Output the (x, y) coordinate of the center of the cell containing the given text.  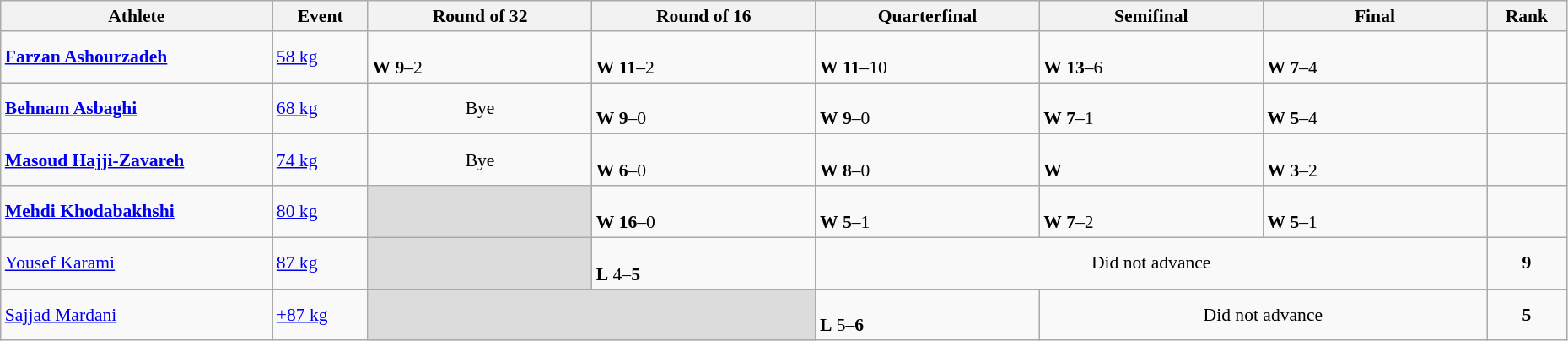
Farzan Ashourzadeh (137, 57)
W 7–4 (1375, 57)
W 7–1 (1150, 108)
80 kg (321, 211)
L 5–6 (928, 314)
Athlete (137, 16)
W 9–2 (479, 57)
W 13–6 (1150, 57)
W 11–10 (928, 57)
W 8–0 (928, 160)
Round of 16 (703, 16)
Masoud Hajji-Zavareh (137, 160)
W (1150, 160)
W 3–2 (1375, 160)
W 16–0 (703, 211)
Rank (1527, 16)
W 11–2 (703, 57)
W 7–2 (1150, 211)
W 6–0 (703, 160)
Event (321, 16)
Mehdi Khodabakhshi (137, 211)
87 kg (321, 263)
Quarterfinal (928, 16)
74 kg (321, 160)
Round of 32 (479, 16)
Yousef Karami (137, 263)
5 (1527, 314)
Final (1375, 16)
Semifinal (1150, 16)
Behnam Asbaghi (137, 108)
58 kg (321, 57)
9 (1527, 263)
Sajjad Mardani (137, 314)
68 kg (321, 108)
+87 kg (321, 314)
W 5–4 (1375, 108)
L 4–5 (703, 263)
